Output the [x, y] coordinate of the center of the cell containing the given text.  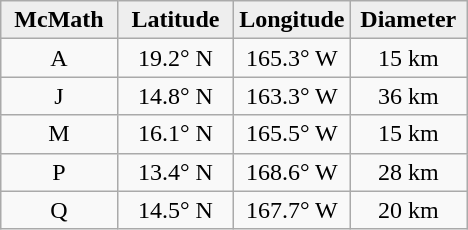
14.8° N [175, 96]
Latitude [175, 20]
19.2° N [175, 58]
McMath [59, 20]
20 km [408, 210]
M [59, 134]
165.5° W [292, 134]
A [59, 58]
Diameter [408, 20]
165.3° W [292, 58]
168.6° W [292, 172]
13.4° N [175, 172]
Longitude [292, 20]
Q [59, 210]
16.1° N [175, 134]
14.5° N [175, 210]
J [59, 96]
167.7° W [292, 210]
28 km [408, 172]
36 km [408, 96]
163.3° W [292, 96]
P [59, 172]
